Capture the cell that displays the provided text and extract its (X, Y) central coordinate. 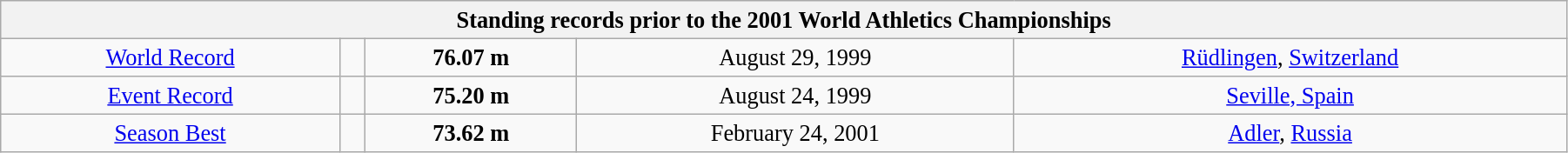
Seville, Spain (1290, 95)
73.62 m (472, 133)
Adler, Russia (1290, 133)
Standing records prior to the 2001 World Athletics Championships (784, 19)
August 24, 1999 (795, 95)
Rüdlingen, Switzerland (1290, 57)
Event Record (171, 95)
World Record (171, 57)
February 24, 2001 (795, 133)
August 29, 1999 (795, 57)
Season Best (171, 133)
76.07 m (472, 57)
75.20 m (472, 95)
